Scan for the cell matching the given text and deliver its (X, Y) coordinate at center. 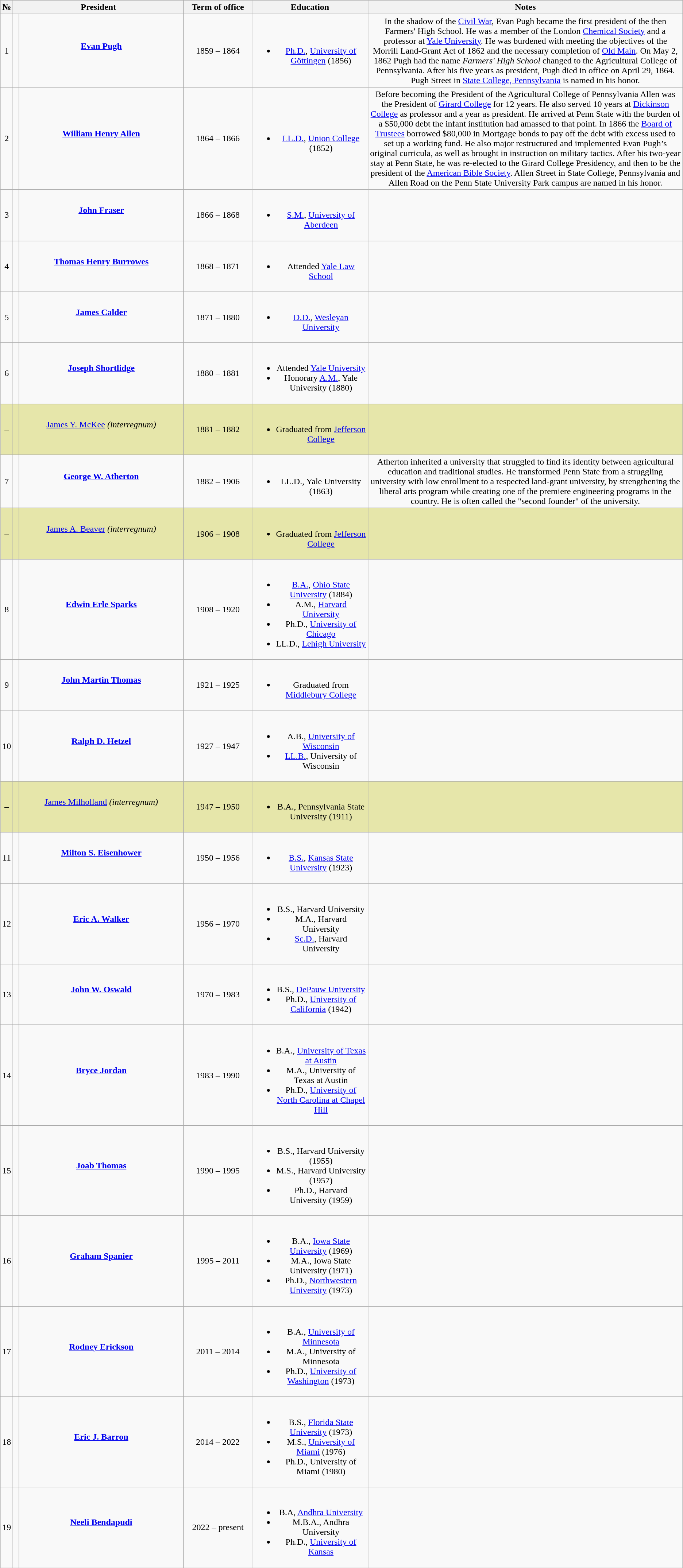
1906 – 1908 (218, 533)
1864 – 1866 (218, 139)
1990 – 1995 (218, 1171)
18 (7, 1442)
№ (7, 7)
Term of office (218, 7)
11 (7, 858)
Edwin Erle Sparks (101, 609)
6 (7, 373)
James Calder (101, 317)
1868 – 1871 (218, 266)
B.A, Andhra UniversityM.B.A., Andhra UniversityPh.D., University of Kansas (310, 1527)
Milton S. Eisenhower (101, 858)
1866 – 1868 (218, 215)
B.S., Kansas State University (1923) (310, 858)
2011 – 2014 (218, 1351)
George W. Atherton (101, 481)
15 (7, 1171)
1956 – 1970 (218, 924)
B.A., Ohio State University (1884)A.M., Harvard UniversityPh.D., University of ChicagoLL.D., Lehigh University (310, 609)
S.M., University of Aberdeen (310, 215)
3 (7, 215)
Graham Spanier (101, 1261)
Ralph D. Hetzel (101, 746)
1970 – 1983 (218, 995)
1921 – 1925 (218, 685)
John Martin Thomas (101, 685)
B.S., Florida State University (1973)M.S., University of Miami (1976)Ph.D., University of Miami (1980) (310, 1442)
William Henry Allen (101, 139)
Education (310, 7)
1 (7, 51)
Rodney Erickson (101, 1351)
19 (7, 1527)
Evan Pugh (101, 51)
John W. Oswald (101, 995)
16 (7, 1261)
1882 – 1906 (218, 481)
Eric A. Walker (101, 924)
D.D., Wesleyan University (310, 317)
B.A., Pennsylvania State University (1911) (310, 807)
Ph.D., University of Göttingen (1856) (310, 51)
B.A., Iowa State University (1969)M.A., Iowa State University (1971)Ph.D., Northwestern University (1973) (310, 1261)
12 (7, 924)
B.A., University of MinnesotaM.A., University of MinnesotaPh.D., University of Washington (1973) (310, 1351)
B.A., University of Texas at AustinM.A., University of Texas at AustinPh.D., University of North Carolina at Chapel Hill (310, 1075)
1995 – 2011 (218, 1261)
B.S., Harvard UniversityM.A., Harvard UniversitySc.D., Harvard University (310, 924)
LL.D., Yale University (1863) (310, 481)
9 (7, 685)
James Milholland (interregnum) (101, 807)
2022 – present (218, 1527)
1983 – 1990 (218, 1075)
B.S., DePauw UniversityPh.D., University of California (1942) (310, 995)
Graduated from Middlebury College (310, 685)
Attended Yale Law School (310, 266)
13 (7, 995)
1927 – 1947 (218, 746)
A.B., University of WisconsinLL.B., University of Wisconsin (310, 746)
Joseph Shortlidge (101, 373)
Bryce Jordan (101, 1075)
7 (7, 481)
14 (7, 1075)
17 (7, 1351)
B.S., Harvard University (1955)M.S., Harvard University (1957)Ph.D., Harvard University (1959) (310, 1171)
James Y. McKee (interregnum) (101, 429)
Attended Yale UniversityHonorary A.M., Yale University (1880) (310, 373)
10 (7, 746)
1908 – 1920 (218, 609)
LL.D., Union College (1852) (310, 139)
Eric J. Barron (101, 1442)
President (99, 7)
1950 – 1956 (218, 858)
2014 – 2022 (218, 1442)
1881 – 1882 (218, 429)
5 (7, 317)
1880 – 1881 (218, 373)
1947 – 1950 (218, 807)
Notes (525, 7)
1871 – 1880 (218, 317)
1859 – 1864 (218, 51)
John Fraser (101, 215)
Joab Thomas (101, 1171)
8 (7, 609)
4 (7, 266)
2 (7, 139)
Thomas Henry Burrowes (101, 266)
James A. Beaver (interregnum) (101, 533)
Neeli Bendapudi (101, 1527)
